Locate the cell with the specified text and output its [X, Y] center coordinate. 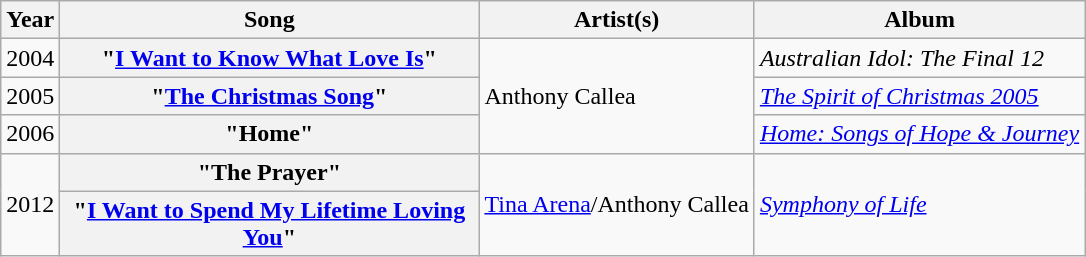
2005 [30, 96]
Home: Songs of Hope & Journey [919, 134]
"I Want to Spend My Lifetime Loving You" [270, 224]
Symphony of Life [919, 204]
Song [270, 20]
The Spirit of Christmas 2005 [919, 96]
Australian Idol: The Final 12 [919, 58]
2012 [30, 204]
Year [30, 20]
"The Christmas Song" [270, 96]
Anthony Callea [616, 96]
"The Prayer" [270, 172]
"I Want to Know What Love Is" [270, 58]
Tina Arena/Anthony Callea [616, 204]
2004 [30, 58]
Album [919, 20]
"Home" [270, 134]
Artist(s) [616, 20]
2006 [30, 134]
